Provide the [x, y] coordinate of the cell's center where the given text is located.  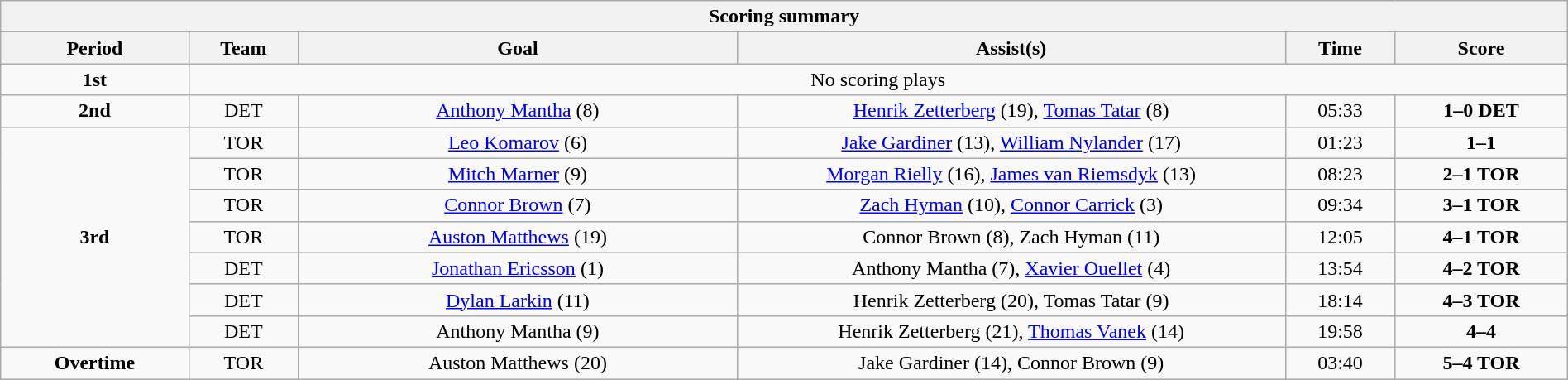
Jonathan Ericsson (1) [518, 268]
03:40 [1340, 363]
Score [1481, 48]
Connor Brown (7) [518, 205]
19:58 [1340, 331]
Period [94, 48]
Assist(s) [1011, 48]
18:14 [1340, 300]
01:23 [1340, 142]
Connor Brown (8), Zach Hyman (11) [1011, 237]
4–2 TOR [1481, 268]
Henrik Zetterberg (19), Tomas Tatar (8) [1011, 111]
Anthony Mantha (9) [518, 331]
Henrik Zetterberg (20), Tomas Tatar (9) [1011, 300]
Jake Gardiner (14), Connor Brown (9) [1011, 363]
3–1 TOR [1481, 205]
05:33 [1340, 111]
Goal [518, 48]
2–1 TOR [1481, 174]
Auston Matthews (20) [518, 363]
4–4 [1481, 331]
Overtime [94, 363]
Morgan Rielly (16), James van Riemsdyk (13) [1011, 174]
12:05 [1340, 237]
Anthony Mantha (7), Xavier Ouellet (4) [1011, 268]
Jake Gardiner (13), William Nylander (17) [1011, 142]
2nd [94, 111]
4–3 TOR [1481, 300]
Team [243, 48]
Scoring summary [784, 17]
13:54 [1340, 268]
No scoring plays [878, 79]
Auston Matthews (19) [518, 237]
09:34 [1340, 205]
3rd [94, 237]
1st [94, 79]
Zach Hyman (10), Connor Carrick (3) [1011, 205]
Time [1340, 48]
1–1 [1481, 142]
Mitch Marner (9) [518, 174]
08:23 [1340, 174]
Leo Komarov (6) [518, 142]
4–1 TOR [1481, 237]
1–0 DET [1481, 111]
Anthony Mantha (8) [518, 111]
Dylan Larkin (11) [518, 300]
5–4 TOR [1481, 363]
Henrik Zetterberg (21), Thomas Vanek (14) [1011, 331]
